Search for the cell housing the specified text and yield its (X, Y) center coordinate. 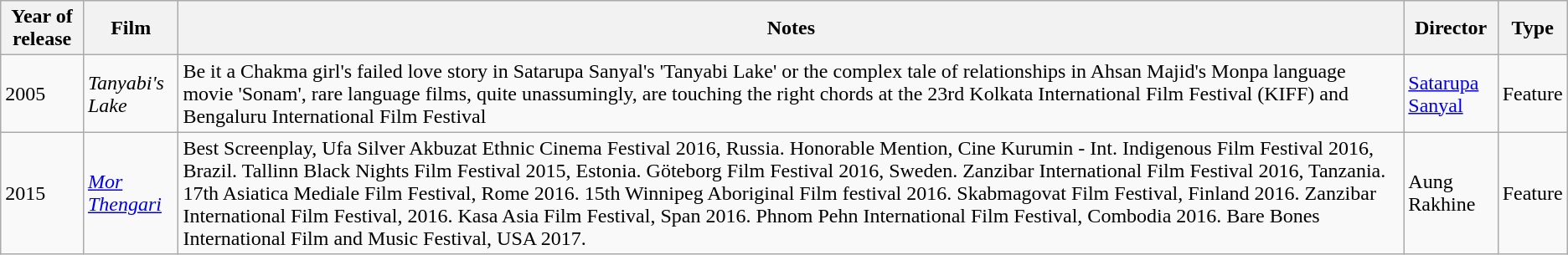
Mor Thengari (131, 193)
Aung Rakhine (1451, 193)
Film (131, 28)
Tanyabi's Lake (131, 94)
Notes (791, 28)
Director (1451, 28)
Satarupa Sanyal (1451, 94)
Type (1533, 28)
Year of release (42, 28)
2015 (42, 193)
2005 (42, 94)
